Output the [X, Y] coordinate of the center of the cell containing the given text.  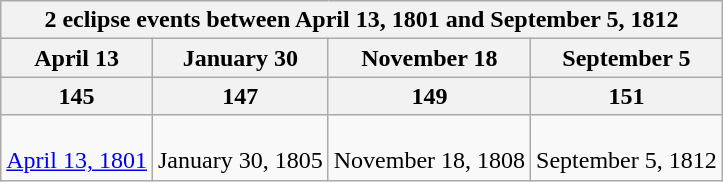
145 [77, 96]
November 18 [429, 58]
April 13 [77, 58]
151 [627, 96]
September 5 [627, 58]
April 13, 1801 [77, 148]
January 30, 1805 [240, 148]
November 18, 1808 [429, 148]
147 [240, 96]
149 [429, 96]
January 30 [240, 58]
2 eclipse events between April 13, 1801 and September 5, 1812 [362, 20]
September 5, 1812 [627, 148]
